Return [X, Y] of the center of cell containing provided text 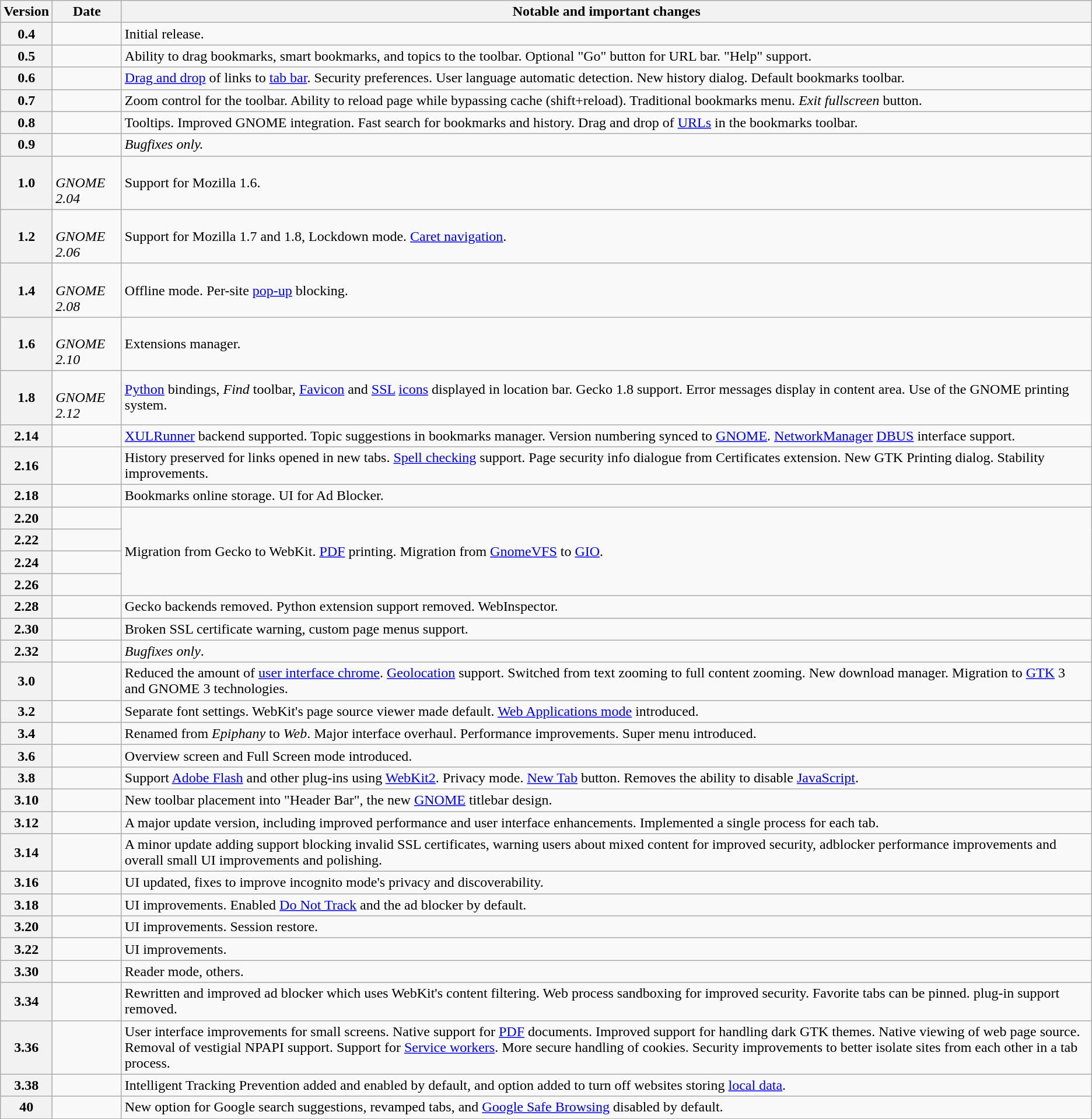
GNOME 2.10 [87, 344]
Version [27, 12]
3.22 [27, 949]
GNOME 2.08 [87, 290]
Extensions manager. [607, 344]
3.16 [27, 883]
Overview screen and Full Screen mode introduced. [607, 756]
3.34 [27, 1001]
3.4 [27, 733]
3.30 [27, 971]
0.7 [27, 100]
Support for Mozilla 1.6. [607, 183]
Migration from Gecko to WebKit. PDF printing. Migration from GnomeVFS to GIO. [607, 551]
2.28 [27, 607]
0.4 [27, 34]
1.8 [27, 397]
3.0 [27, 681]
2.32 [27, 651]
3.18 [27, 905]
2.30 [27, 629]
UI improvements. Enabled Do Not Track and the ad blocker by default. [607, 905]
Separate font settings. WebKit's page source viewer made default. Web Applications mode introduced. [607, 711]
Zoom control for the toolbar. Ability to reload page while bypassing cache (shift+reload). Traditional bookmarks menu. Exit fullscreen button. [607, 100]
Gecko backends removed. Python extension support removed. WebInspector. [607, 607]
2.26 [27, 585]
Renamed from Epiphany to Web. Major interface overhaul. Performance improvements. Super menu introduced. [607, 733]
Notable and important changes [607, 12]
3.6 [27, 756]
0.8 [27, 123]
XULRunner backend supported. Topic suggestions in bookmarks manager. Version numbering synced to GNOME. NetworkManager DBUS interface support. [607, 436]
0.5 [27, 56]
GNOME 2.04 [87, 183]
2.24 [27, 562]
UI improvements. Session restore. [607, 927]
Initial release. [607, 34]
3.38 [27, 1085]
1.2 [27, 236]
Support Adobe Flash and other plug-ins using WebKit2. Privacy mode. New Tab button. Removes the ability to disable JavaScript. [607, 778]
3.8 [27, 778]
0.6 [27, 78]
3.36 [27, 1047]
A major update version, including improved performance and user interface enhancements. Implemented a single process for each tab. [607, 822]
Tooltips. Improved GNOME integration. Fast search for bookmarks and history. Drag and drop of URLs in the bookmarks toolbar. [607, 123]
1.4 [27, 290]
Intelligent Tracking Prevention added and enabled by default, and option added to turn off websites storing local data. [607, 1085]
GNOME 2.06 [87, 236]
3.10 [27, 800]
1.6 [27, 344]
3.14 [27, 853]
2.18 [27, 496]
Support for Mozilla 1.7 and 1.8, Lockdown mode. Caret navigation. [607, 236]
3.20 [27, 927]
0.9 [27, 145]
UI updated, fixes to improve incognito mode's privacy and discoverability. [607, 883]
2.16 [27, 466]
Ability to drag bookmarks, smart bookmarks, and topics to the toolbar. Optional "Go" button for URL bar. "Help" support. [607, 56]
New option for Google search suggestions, revamped tabs, and Google Safe Browsing disabled by default. [607, 1107]
40 [27, 1107]
Reader mode, others. [607, 971]
Offline mode. Per-site pop-up blocking. [607, 290]
2.22 [27, 540]
New toolbar placement into "Header Bar", the new GNOME titlebar design. [607, 800]
3.2 [27, 711]
Bookmarks online storage. UI for Ad Blocker. [607, 496]
Drag and drop of links to tab bar. Security preferences. User language automatic detection. New history dialog. Default bookmarks toolbar. [607, 78]
3.12 [27, 822]
GNOME 2.12 [87, 397]
2.20 [27, 518]
1.0 [27, 183]
UI improvements. [607, 949]
Broken SSL certificate warning, custom page menus support. [607, 629]
2.14 [27, 436]
Date [87, 12]
